Locate the cell with the specified text and output its [x, y] center coordinate. 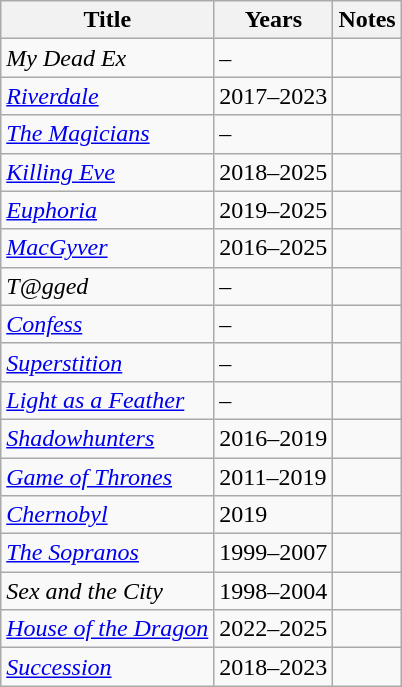
2019–2025 [274, 210]
MacGyver [108, 248]
Confess [108, 324]
T@gged [108, 286]
Sex and the City [108, 591]
Euphoria [108, 210]
Superstition [108, 362]
2016–2019 [274, 438]
2017–2023 [274, 96]
Killing Eve [108, 172]
Shadowhunters [108, 438]
1999–2007 [274, 553]
My Dead Ex [108, 58]
House of the Dragon [108, 629]
Notes [367, 20]
2018–2025 [274, 172]
2022–2025 [274, 629]
2011–2019 [274, 477]
1998–2004 [274, 591]
Game of Thrones [108, 477]
The Sopranos [108, 553]
Riverdale [108, 96]
2018–2023 [274, 667]
The Magicians [108, 134]
Succession [108, 667]
Title [108, 20]
2019 [274, 515]
Years [274, 20]
Light as a Feather [108, 400]
2016–2025 [274, 248]
Chernobyl [108, 515]
